For the text-containing cell, return its midpoint in (X, Y) coordinate format. 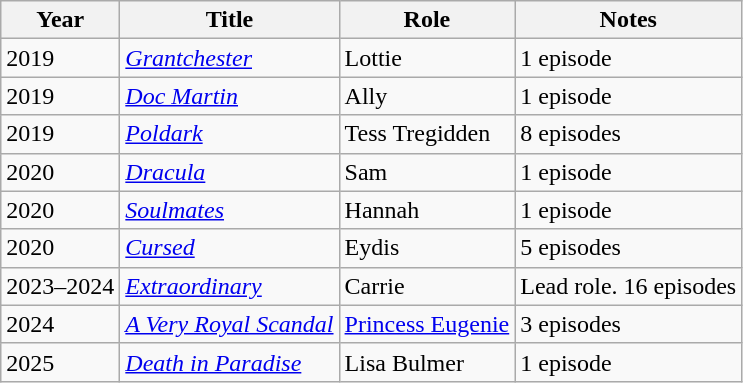
2024 (60, 324)
Carrie (427, 286)
Cursed (230, 248)
Lead role. 16 episodes (628, 286)
Eydis (427, 248)
Ally (427, 96)
2025 (60, 362)
Hannah (427, 210)
Soulmates (230, 210)
Doc Martin (230, 96)
Role (427, 20)
Lottie (427, 58)
Sam (427, 172)
Extraordinary (230, 286)
Notes (628, 20)
Lisa Bulmer (427, 362)
2023–2024 (60, 286)
Grantchester (230, 58)
Princess Eugenie (427, 324)
8 episodes (628, 134)
Year (60, 20)
5 episodes (628, 248)
Poldark (230, 134)
Title (230, 20)
3 episodes (628, 324)
A Very Royal Scandal (230, 324)
Tess Tregidden (427, 134)
Death in Paradise (230, 362)
Dracula (230, 172)
